Detect which cell encompasses the target text, then output its (X, Y) center coordinate. 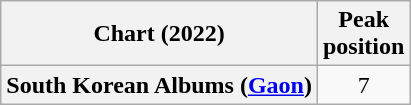
Peakposition (363, 34)
7 (363, 85)
Chart (2022) (160, 34)
South Korean Albums (Gaon) (160, 85)
